Find where the given text appears and provide that cell's center as (x, y) coordinate. 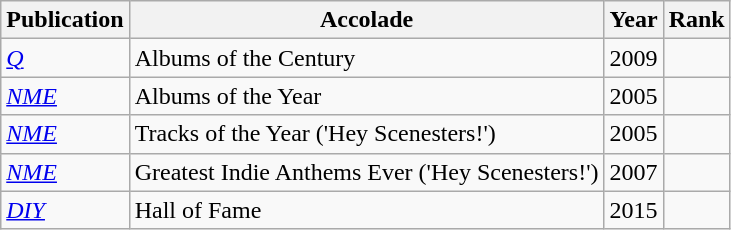
2009 (634, 58)
Q (65, 58)
DIY (65, 210)
2007 (634, 172)
Hall of Fame (366, 210)
2015 (634, 210)
Rank (696, 20)
Accolade (366, 20)
Year (634, 20)
Albums of the Century (366, 58)
Tracks of the Year ('Hey Scenesters!') (366, 134)
Albums of the Year (366, 96)
Publication (65, 20)
Greatest Indie Anthems Ever ('Hey Scenesters!') (366, 172)
